Return the [x, y] coordinate for the center point of the cell that contains the specified text.  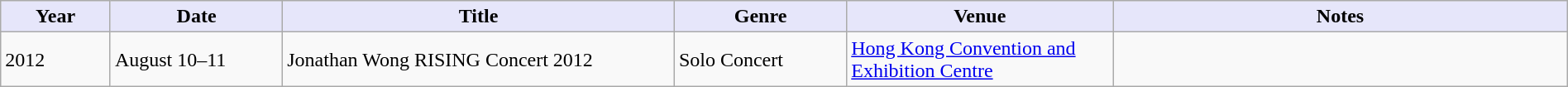
2012 [56, 60]
Notes [1340, 17]
Year [56, 17]
Venue [980, 17]
Title [479, 17]
Hong Kong Convention and Exhibition Centre [980, 60]
Genre [760, 17]
Jonathan Wong RISING Concert 2012 [479, 60]
August 10–11 [196, 60]
Date [196, 17]
Solo Concert [760, 60]
